Output the [x, y] coordinate of the center of the cell containing the given text.  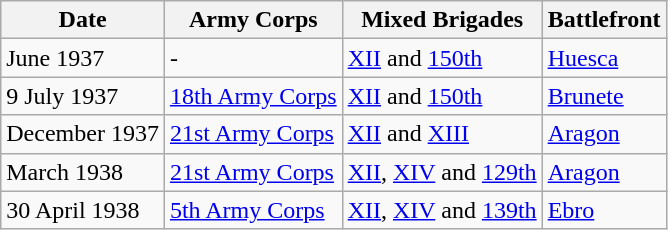
30 April 1938 [83, 210]
Huesca [604, 58]
Mixed Brigades [442, 20]
Army Corps [253, 20]
March 1938 [83, 172]
Brunete [604, 96]
18th Army Corps [253, 96]
December 1937 [83, 134]
9 July 1937 [83, 96]
5th Army Corps [253, 210]
XII and XIII [442, 134]
XII, XIV and 139th [442, 210]
Battlefront [604, 20]
- [253, 58]
Date [83, 20]
XII, XIV and 129th [442, 172]
June 1937 [83, 58]
Ebro [604, 210]
